Pinpoint the cell where the given text exists, returning its [x, y] midpoint coordinate. 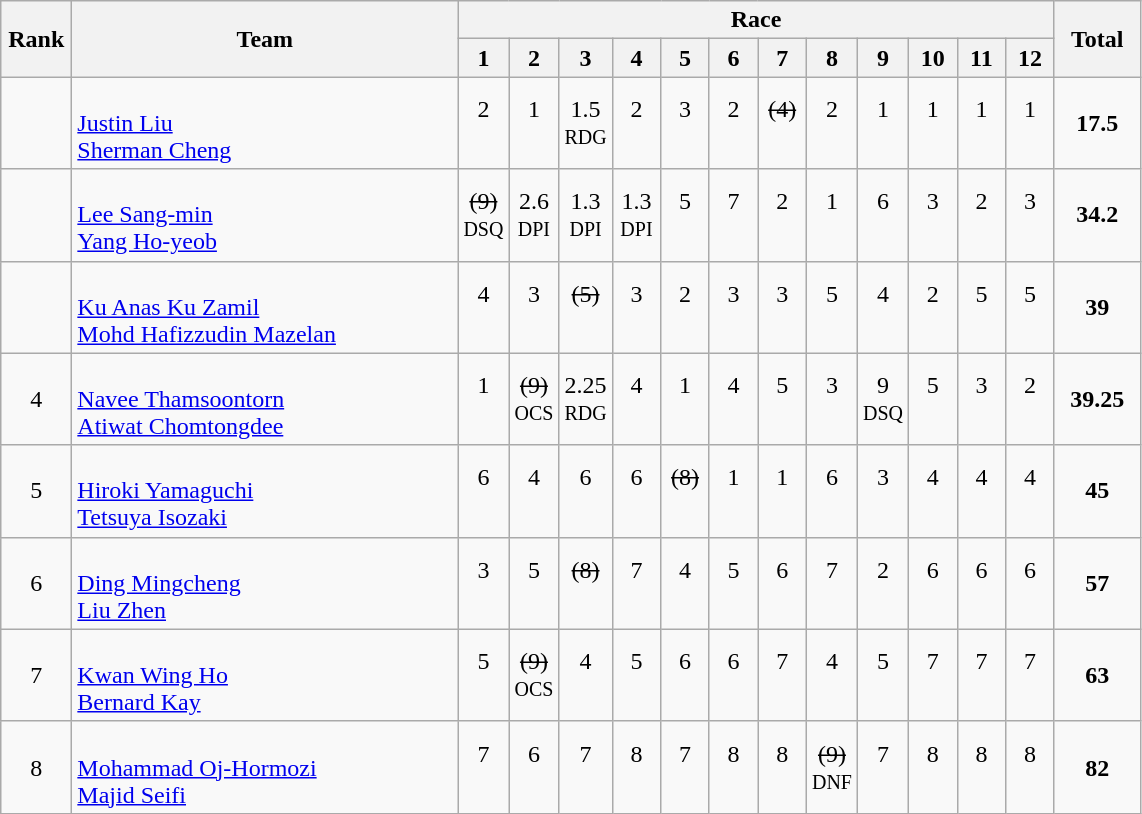
57 [1097, 583]
Justin LiuSherman Cheng [265, 123]
(4) [782, 123]
Lee Sang-minYang Ho-yeob [265, 215]
9 [884, 58]
Total [1097, 39]
Rank [36, 39]
Ding MingchengLiu Zhen [265, 583]
12 [1030, 58]
Mohammad Oj-HormoziMajid Seifi [265, 767]
34.2 [1097, 215]
17.5 [1097, 123]
Navee ThamsoontornAtiwat Chomtongdee [265, 399]
Team [265, 39]
(9)DSQ [484, 215]
2.25RDG [586, 399]
Hiroki YamaguchiTetsuya Isozaki [265, 491]
1.5RDG [586, 123]
39.25 [1097, 399]
(9)DNF [832, 767]
63 [1097, 675]
Kwan Wing HoBernard Kay [265, 675]
45 [1097, 491]
Race [756, 20]
9DSQ [884, 399]
2.6DPI [534, 215]
39 [1097, 307]
82 [1097, 767]
11 [982, 58]
10 [934, 58]
(5) [586, 307]
Ku Anas Ku ZamilMohd Hafizzudin Mazelan [265, 307]
